Capture the cell that displays the provided text and extract its [X, Y] central coordinate. 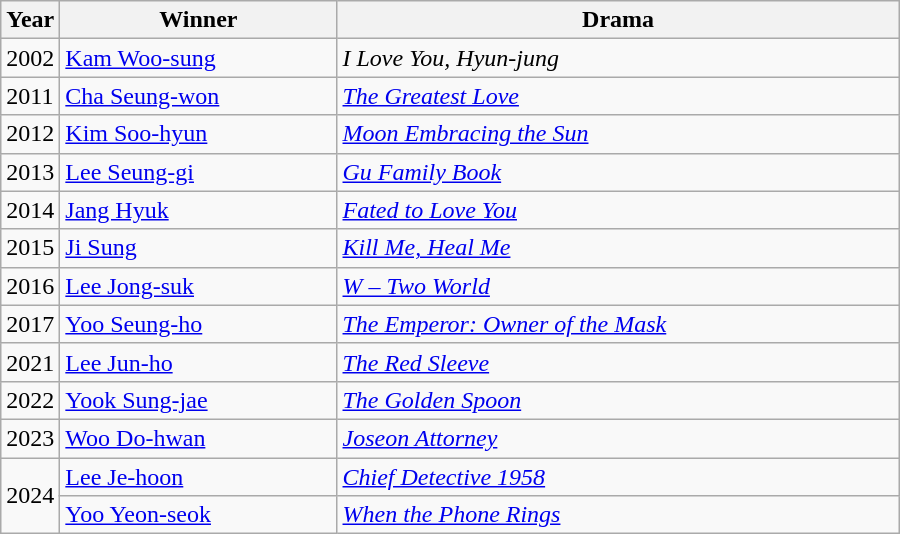
2015 [30, 248]
2014 [30, 210]
Cha Seung-won [198, 96]
Woo Do-hwan [198, 438]
Chief Detective 1958 [618, 477]
2017 [30, 324]
2024 [30, 496]
Lee Seung-gi [198, 172]
Yook Sung-jae [198, 400]
When the Phone Rings [618, 515]
The Golden Spoon [618, 400]
Yoo Yeon-seok [198, 515]
2002 [30, 58]
2022 [30, 400]
Lee Je-hoon [198, 477]
Kam Woo-sung [198, 58]
W – Two World [618, 286]
2012 [30, 134]
2021 [30, 362]
The Red Sleeve [618, 362]
Winner [198, 20]
Moon Embracing the Sun [618, 134]
Gu Family Book [618, 172]
2013 [30, 172]
2023 [30, 438]
I Love You, Hyun-jung [618, 58]
2016 [30, 286]
The Greatest Love [618, 96]
Kim Soo-hyun [198, 134]
Kill Me, Heal Me [618, 248]
Jang Hyuk [198, 210]
Year [30, 20]
Yoo Seung-ho [198, 324]
2011 [30, 96]
Lee Jun-ho [198, 362]
Joseon Attorney [618, 438]
Drama [618, 20]
Fated to Love You [618, 210]
The Emperor: Owner of the Mask [618, 324]
Lee Jong-suk [198, 286]
Ji Sung [198, 248]
